Pinpoint the cell where the given text exists, returning its (X, Y) midpoint coordinate. 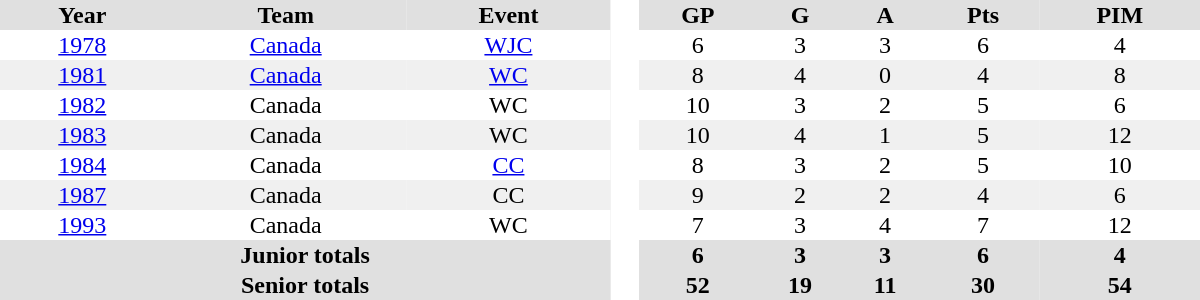
1983 (82, 135)
1984 (82, 165)
11 (886, 285)
Senior totals (305, 285)
1981 (82, 75)
PIM (1120, 15)
1982 (82, 105)
1978 (82, 45)
1993 (82, 225)
30 (984, 285)
54 (1120, 285)
A (886, 15)
Team (286, 15)
WJC (508, 45)
GP (698, 15)
1987 (82, 195)
0 (886, 75)
Pts (984, 15)
G (800, 15)
Event (508, 15)
Year (82, 15)
Junior totals (305, 255)
9 (698, 195)
52 (698, 285)
1 (886, 135)
19 (800, 285)
